Output the (x, y) coordinate of the center of the cell containing the given text.  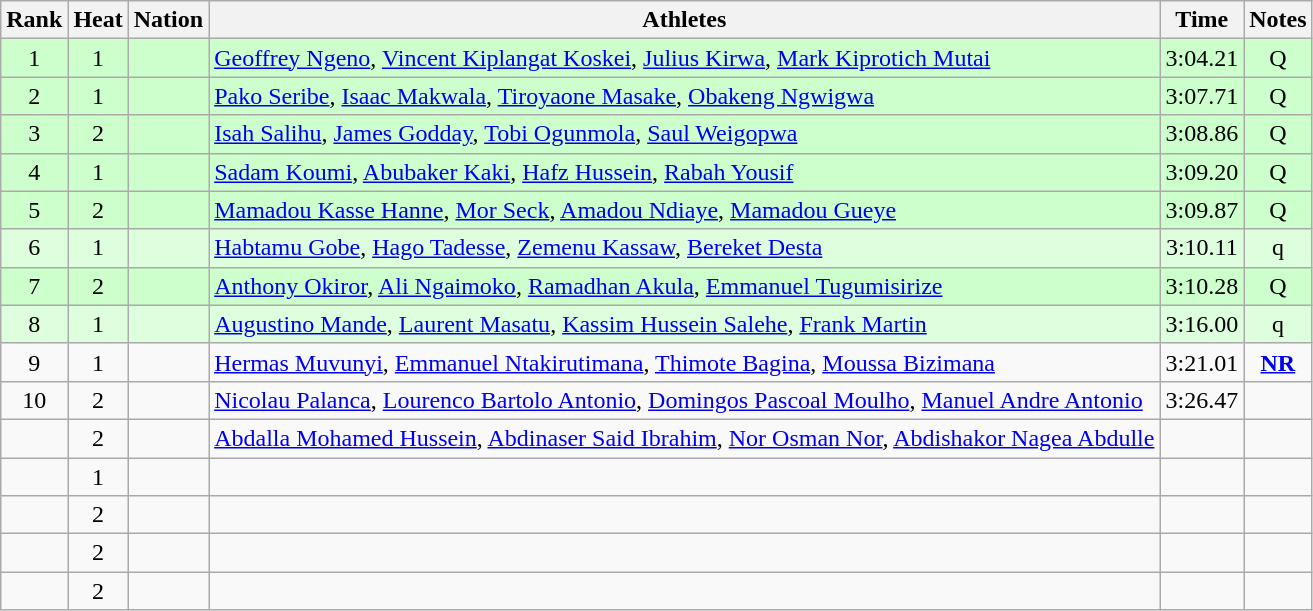
3:09.87 (1202, 210)
Sadam Koumi, Abubaker Kaki, Hafz Hussein, Rabah Yousif (684, 172)
Geoffrey Ngeno, Vincent Kiplangat Koskei, Julius Kirwa, Mark Kiprotich Mutai (684, 58)
3:04.21 (1202, 58)
Anthony Okiror, Ali Ngaimoko, Ramadhan Akula, Emmanuel Tugumisirize (684, 286)
Pako Seribe, Isaac Makwala, Tiroyaone Masake, Obakeng Ngwigwa (684, 96)
Abdalla Mohamed Hussein, Abdinaser Said Ibrahim, Nor Osman Nor, Abdishakor Nagea Abdulle (684, 438)
Hermas Muvunyi, Emmanuel Ntakirutimana, Thimote Bagina, Moussa Bizimana (684, 362)
Isah Salihu, James Godday, Tobi Ogunmola, Saul Weigopwa (684, 134)
3 (34, 134)
Heat (98, 20)
7 (34, 286)
Augustino Mande, Laurent Masatu, Kassim Hussein Salehe, Frank Martin (684, 324)
3:26.47 (1202, 400)
Mamadou Kasse Hanne, Mor Seck, Amadou Ndiaye, Mamadou Gueye (684, 210)
3:10.11 (1202, 248)
3:16.00 (1202, 324)
3:10.28 (1202, 286)
3:08.86 (1202, 134)
3:07.71 (1202, 96)
Habtamu Gobe, Hago Tadesse, Zemenu Kassaw, Bereket Desta (684, 248)
9 (34, 362)
3:09.20 (1202, 172)
6 (34, 248)
8 (34, 324)
10 (34, 400)
3:21.01 (1202, 362)
NR (1278, 362)
Athletes (684, 20)
5 (34, 210)
Notes (1278, 20)
Nation (168, 20)
4 (34, 172)
Rank (34, 20)
Time (1202, 20)
Nicolau Palanca, Lourenco Bartolo Antonio, Domingos Pascoal Moulho, Manuel Andre Antonio (684, 400)
